Find where the given text appears and provide that cell's center as (x, y) coordinate. 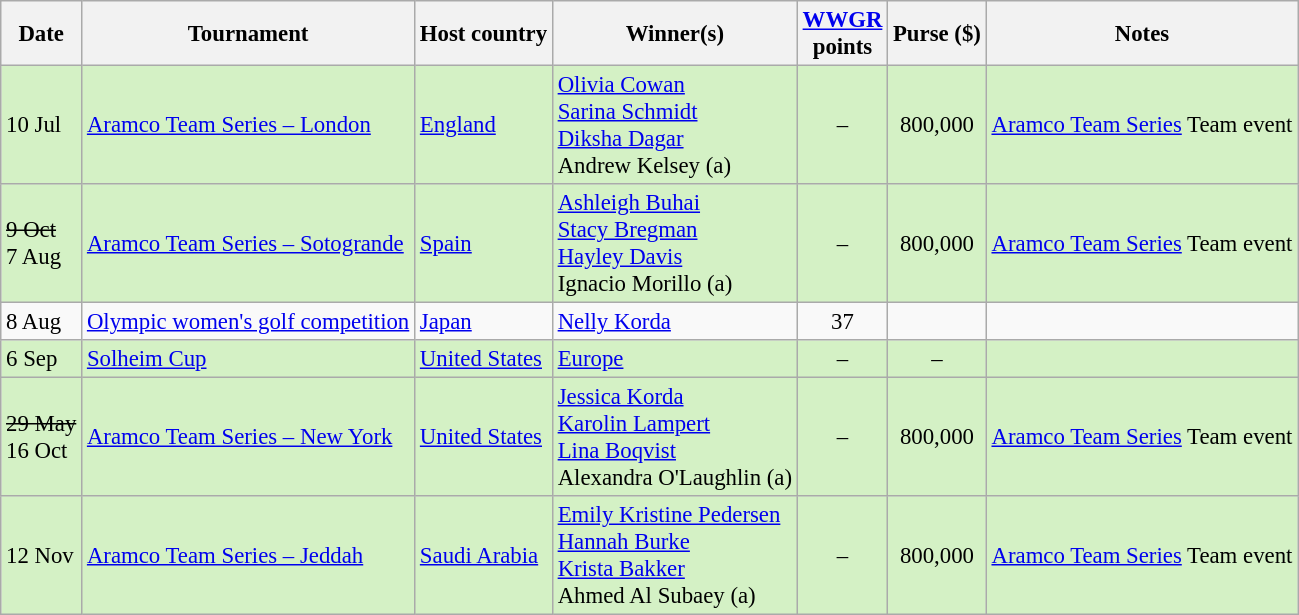
Aramco Team Series – London (248, 126)
Notes (1142, 34)
Jessica Korda Karolin Lampert Lina Boqvist Alexandra O'Laughlin (a) (674, 438)
37 (842, 322)
England (484, 126)
Winner(s) (674, 34)
10 Jul (42, 126)
9 Oct7 Aug (42, 244)
Europe (674, 359)
Nelly Korda (674, 322)
Ashleigh Buhai Stacy Bregman Hayley Davis Ignacio Morillo (a) (674, 244)
Aramco Team Series – Jeddah (248, 556)
Olympic women's golf competition (248, 322)
Purse ($) (938, 34)
Japan (484, 322)
Aramco Team Series – New York (248, 438)
8 Aug (42, 322)
12 Nov (42, 556)
Solheim Cup (248, 359)
29 May16 Oct (42, 438)
Host country (484, 34)
6 Sep (42, 359)
Tournament (248, 34)
Date (42, 34)
Aramco Team Series – Sotogrande (248, 244)
Olivia Cowan Sarina Schmidt Diksha Dagar Andrew Kelsey (a) (674, 126)
Saudi Arabia (484, 556)
Emily Kristine Pedersen Hannah Burke Krista Bakker Ahmed Al Subaey (a) (674, 556)
WWGRpoints (842, 34)
Spain (484, 244)
